Return (X, Y) of the center of cell containing provided text 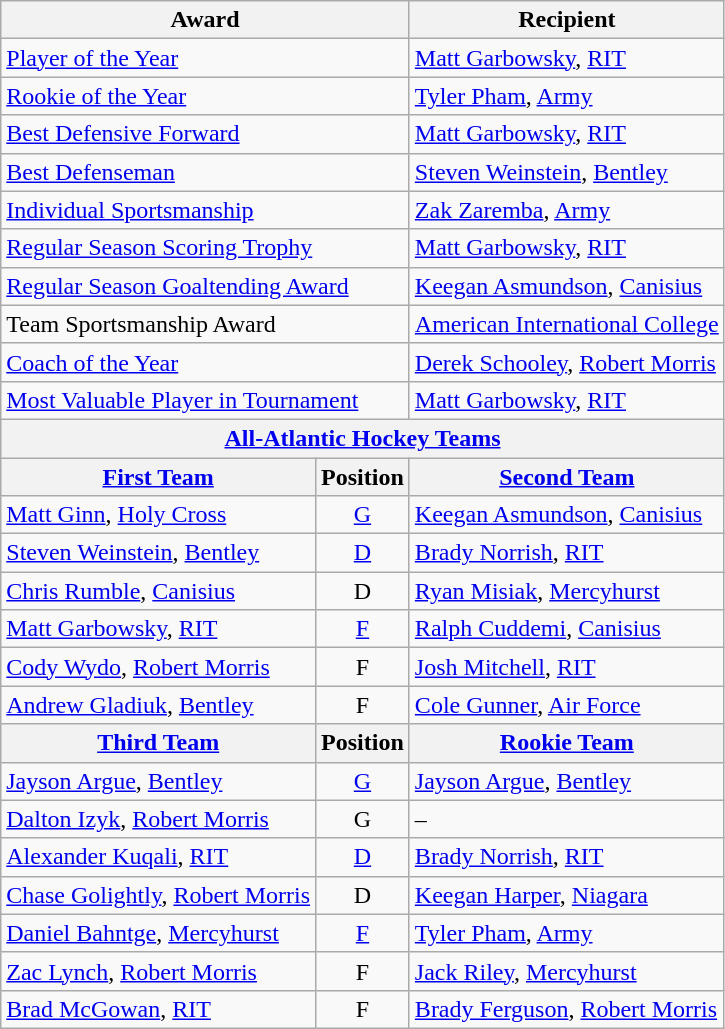
– (566, 819)
Keegan Harper, Niagara (566, 895)
Cole Gunner, Air Force (566, 705)
Individual Sportsmanship (206, 210)
Regular Season Scoring Trophy (206, 248)
Coach of the Year (206, 362)
Derek Schooley, Robert Morris (566, 362)
Award (206, 20)
Zac Lynch, Robert Morris (158, 971)
Ryan Misiak, Mercyhurst (566, 591)
Josh Mitchell, RIT (566, 667)
Andrew Gladiuk, Bentley (158, 705)
Jack Riley, Mercyhurst (566, 971)
Regular Season Goaltending Award (206, 286)
Best Defenseman (206, 172)
Best Defensive Forward (206, 134)
Zak Zaremba, Army (566, 210)
First Team (158, 477)
Daniel Bahntge, Mercyhurst (158, 933)
Matt Ginn, Holy Cross (158, 515)
Recipient (566, 20)
Team Sportsmanship Award (206, 324)
Chris Rumble, Canisius (158, 591)
Third Team (158, 743)
Second Team (566, 477)
Ralph Cuddemi, Canisius (566, 629)
Rookie of the Year (206, 96)
Cody Wydo, Robert Morris (158, 667)
Most Valuable Player in Tournament (206, 400)
All-Atlantic Hockey Teams (363, 438)
Player of the Year (206, 58)
Brad McGowan, RIT (158, 1009)
Alexander Kuqali, RIT (158, 857)
Chase Golightly, Robert Morris (158, 895)
Rookie Team (566, 743)
American International College (566, 324)
Brady Ferguson, Robert Morris (566, 1009)
Dalton Izyk, Robert Morris (158, 819)
